Return (X, Y) of the center of cell containing provided text 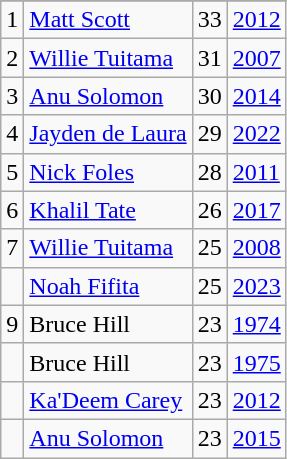
2008 (256, 248)
9 (12, 324)
1 (12, 20)
Khalil Tate (108, 210)
2022 (256, 134)
Jayden de Laura (108, 134)
2011 (256, 172)
2015 (256, 438)
1975 (256, 362)
2023 (256, 286)
31 (210, 58)
2017 (256, 210)
30 (210, 96)
2014 (256, 96)
2 (12, 58)
Matt Scott (108, 20)
2007 (256, 58)
5 (12, 172)
26 (210, 210)
1974 (256, 324)
28 (210, 172)
33 (210, 20)
6 (12, 210)
Noah Fifita (108, 286)
Nick Foles (108, 172)
Ka'Deem Carey (108, 400)
7 (12, 248)
29 (210, 134)
4 (12, 134)
3 (12, 96)
